Search for the cell housing the specified text and yield its [x, y] center coordinate. 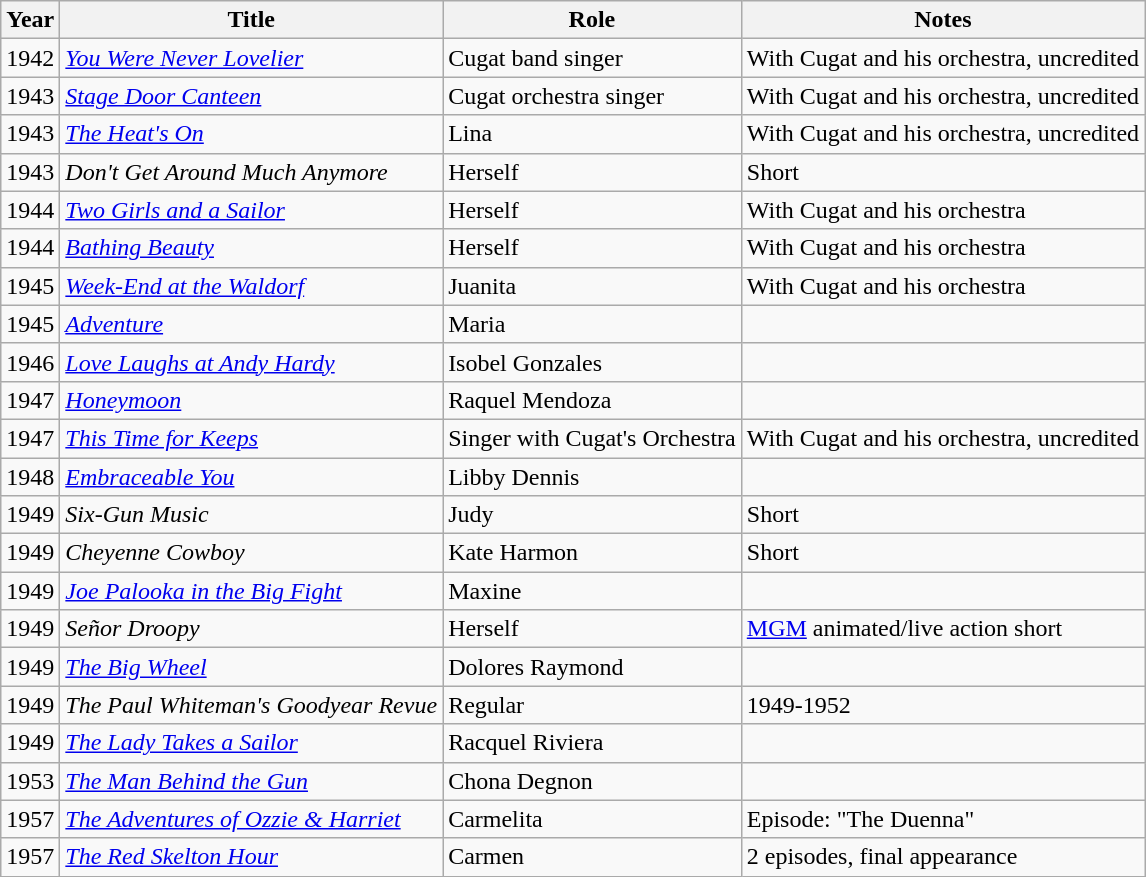
The Heat's On [252, 134]
Notes [942, 20]
Joe Palooka in the Big Fight [252, 591]
Kate Harmon [592, 553]
MGM animated/live action short [942, 629]
Maria [592, 324]
Honeymoon [252, 400]
Week-End at the Waldorf [252, 286]
Libby Dennis [592, 477]
Raquel Mendoza [592, 400]
Episode: "The Duenna" [942, 819]
This Time for Keeps [252, 438]
Regular [592, 705]
Racquel Riviera [592, 743]
Don't Get Around Much Anymore [252, 172]
Carmelita [592, 819]
Six-Gun Music [252, 515]
Singer with Cugat's Orchestra [592, 438]
1946 [30, 362]
Adventure [252, 324]
Juanita [592, 286]
2 episodes, final appearance [942, 857]
Embraceable You [252, 477]
You Were Never Lovelier [252, 58]
Lina [592, 134]
Carmen [592, 857]
Title [252, 20]
Dolores Raymond [592, 667]
The Adventures of Ozzie & Harriet [252, 819]
Señor Droopy [252, 629]
Year [30, 20]
1948 [30, 477]
The Paul Whiteman's Goodyear Revue [252, 705]
Love Laughs at Andy Hardy [252, 362]
Bathing Beauty [252, 248]
1949-1952 [942, 705]
Judy [592, 515]
Cheyenne Cowboy [252, 553]
Role [592, 20]
The Man Behind the Gun [252, 781]
1942 [30, 58]
1953 [30, 781]
Cugat orchestra singer [592, 96]
Maxine [592, 591]
Two Girls and a Sailor [252, 210]
Stage Door Canteen [252, 96]
Isobel Gonzales [592, 362]
Cugat band singer [592, 58]
The Big Wheel [252, 667]
Chona Degnon [592, 781]
The Lady Takes a Sailor [252, 743]
The Red Skelton Hour [252, 857]
